Search for the cell housing the specified text and yield its (X, Y) center coordinate. 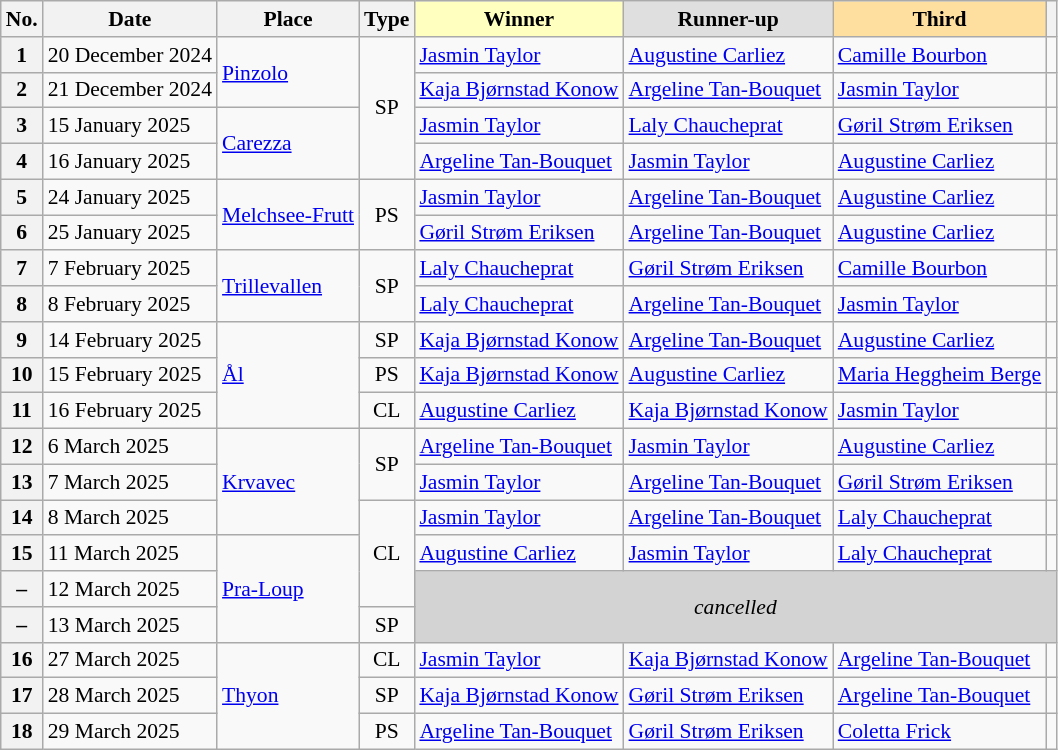
8 (22, 304)
10 (22, 375)
14 February 2025 (130, 340)
29 March 2025 (130, 732)
6 (22, 233)
12 (22, 447)
Pinzolo (288, 72)
16 January 2025 (130, 162)
7 (22, 269)
21 December 2024 (130, 90)
17 (22, 696)
Third (940, 19)
1 (22, 55)
Place (288, 19)
Pra-Loup (288, 590)
9 (22, 340)
18 (22, 732)
4 (22, 162)
Krvavec (288, 482)
15 February 2025 (130, 375)
25 January 2025 (130, 233)
Runner-up (728, 19)
Thyon (288, 696)
24 January 2025 (130, 197)
27 March 2025 (130, 660)
2 (22, 90)
15 (22, 554)
12 March 2025 (130, 589)
28 March 2025 (130, 696)
Trillevallen (288, 286)
16 February 2025 (130, 411)
11 March 2025 (130, 554)
Carezza (288, 144)
8 March 2025 (130, 518)
13 (22, 482)
13 March 2025 (130, 625)
11 (22, 411)
14 (22, 518)
Type (386, 19)
No. (22, 19)
7 February 2025 (130, 269)
5 (22, 197)
Maria Heggheim Berge (940, 375)
3 (22, 126)
7 March 2025 (130, 482)
20 December 2024 (130, 55)
8 February 2025 (130, 304)
6 March 2025 (130, 447)
Ål (288, 376)
Melchsee-Frutt (288, 214)
15 January 2025 (130, 126)
cancelled (735, 606)
Coletta Frick (940, 732)
16 (22, 660)
Winner (518, 19)
Date (130, 19)
